Scan for the cell matching the given text and deliver its (X, Y) coordinate at center. 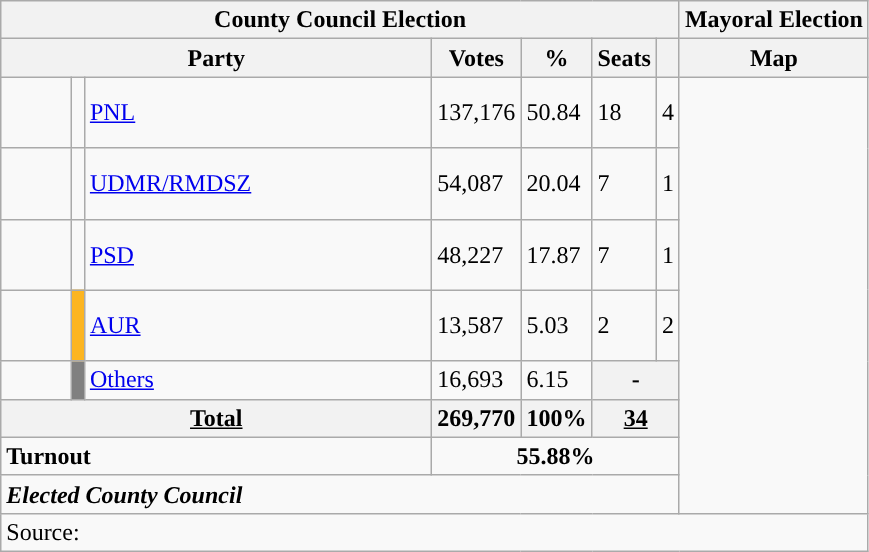
100% (556, 418)
% (556, 58)
13,587 (476, 326)
18 (624, 112)
20.04 (556, 184)
5.03 (556, 326)
Others (258, 380)
PNL (258, 112)
Source: (435, 532)
17.87 (556, 254)
- (636, 380)
6.15 (556, 380)
4 (668, 112)
137,176 (476, 112)
16,693 (476, 380)
PSD (258, 254)
269,770 (476, 418)
Votes (476, 58)
Mayoral Election (774, 20)
48,227 (476, 254)
AUR (258, 326)
54,087 (476, 184)
County Council Election (340, 20)
Turnout (216, 456)
50.84 (556, 112)
55.88% (556, 456)
UDMR/RMDSZ (258, 184)
Map (774, 58)
Total (216, 418)
Party (216, 58)
Elected County Council (340, 494)
Seats (624, 58)
34 (636, 418)
